Provide the [x, y] coordinate of the cell's center where the given text is located.  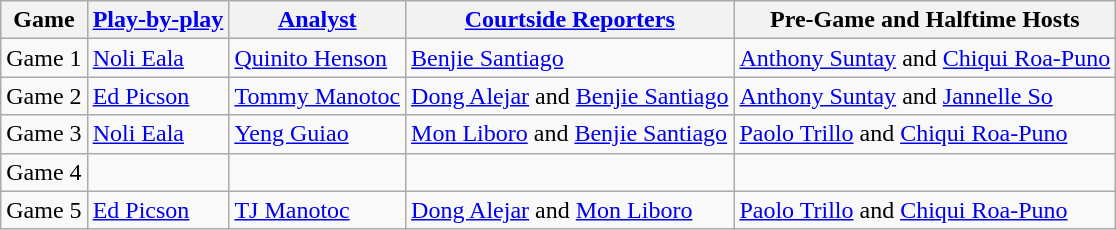
Analyst [318, 20]
Game 5 [44, 210]
Tommy Manotoc [318, 96]
Play-by-play [158, 20]
Benjie Santiago [570, 58]
Game [44, 20]
Dong Alejar and Benjie Santiago [570, 96]
Anthony Suntay and Chiqui Roa-Puno [925, 58]
Quinito Henson [318, 58]
Dong Alejar and Mon Liboro [570, 210]
Yeng Guiao [318, 134]
Anthony Suntay and Jannelle So [925, 96]
Game 1 [44, 58]
Mon Liboro and Benjie Santiago [570, 134]
Game 3 [44, 134]
Game 4 [44, 172]
Game 2 [44, 96]
Pre-Game and Halftime Hosts [925, 20]
Courtside Reporters [570, 20]
TJ Manotoc [318, 210]
